Output the [x, y] coordinate of the center of the cell containing the given text.  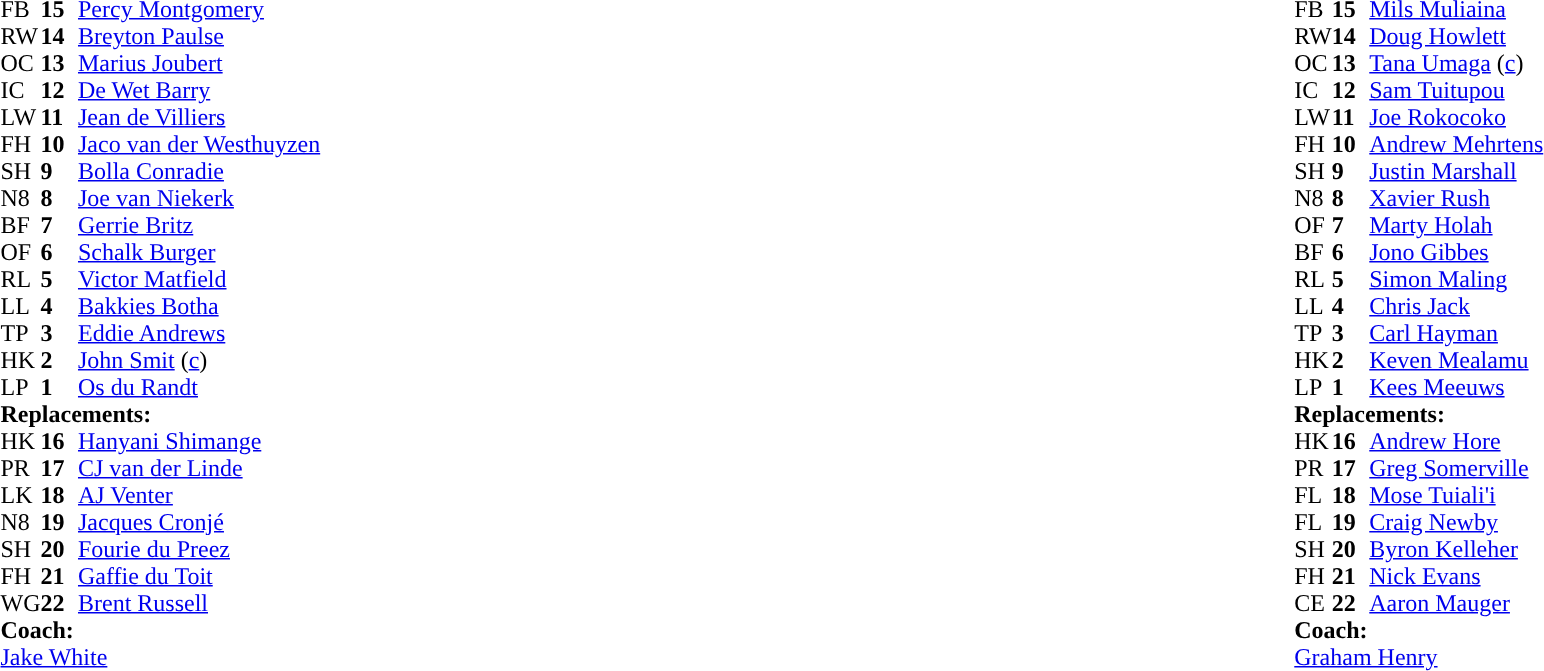
Sam Tuitupou [1456, 90]
Jean de Villiers [199, 118]
Byron Kelleher [1456, 550]
CJ van der Linde [199, 468]
Jaco van der Westhuyzen [199, 144]
Gerrie Britz [199, 226]
Breyton Paulse [199, 36]
Andrew Mehrtens [1456, 144]
Schalk Burger [199, 252]
Aaron Mauger [1456, 604]
Jacques Cronjé [199, 522]
Joe Rokocoko [1456, 118]
AJ Venter [199, 496]
Tana Umaga (c) [1456, 64]
Hanyani Shimange [199, 442]
Fourie du Preez [199, 550]
Bakkies Botha [199, 306]
Carl Hayman [1456, 334]
CE [1313, 604]
Os du Randt [199, 388]
Jono Gibbes [1456, 252]
WG [20, 604]
Gaffie du Toit [199, 576]
Graham Henry [1418, 658]
Andrew Hore [1456, 442]
Marty Holah [1456, 226]
LK [20, 496]
Eddie Andrews [199, 334]
Xavier Rush [1456, 198]
Chris Jack [1456, 306]
Keven Mealamu [1456, 360]
Craig Newby [1456, 522]
Mose Tuiali'i [1456, 496]
Simon Maling [1456, 280]
Joe van Niekerk [199, 198]
Marius Joubert [199, 64]
Bolla Conradie [199, 172]
Greg Somerville [1456, 468]
Victor Matfield [199, 280]
Jake White [160, 658]
John Smit (c) [199, 360]
Brent Russell [199, 604]
Nick Evans [1456, 576]
Kees Meeuws [1456, 388]
De Wet Barry [199, 90]
Justin Marshall [1456, 172]
Doug Howlett [1456, 36]
